Output the [X, Y] coordinate of the center of the cell containing the given text.  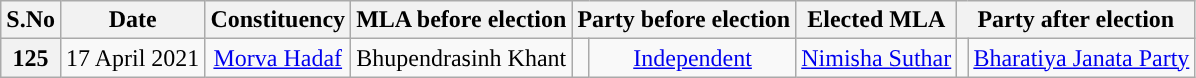
Date [132, 20]
Party after election [1076, 20]
Morva Hadaf [278, 58]
MLA before election [462, 20]
17 April 2021 [132, 58]
Bhupendrasinh Khant [462, 58]
125 [31, 58]
Party before election [684, 20]
Constituency [278, 20]
Elected MLA [876, 20]
Nimisha Suthar [876, 58]
Bharatiya Janata Party [1082, 58]
Independent [692, 58]
S.No [31, 20]
